Locate the cell with the specified text and output its [x, y] center coordinate. 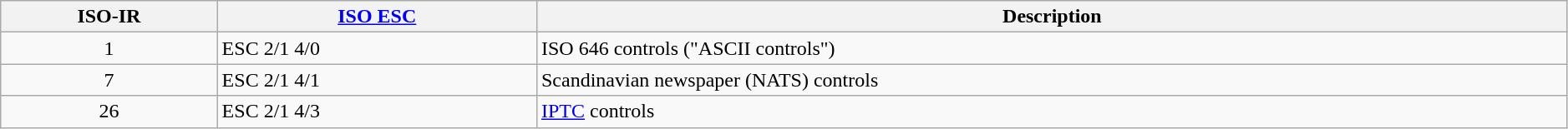
7 [109, 80]
ESC 2/1 4/3 [377, 112]
ESC 2/1 4/0 [377, 48]
ESC 2/1 4/1 [377, 80]
IPTC controls [1052, 112]
Description [1052, 17]
Scandinavian newspaper (NATS) controls [1052, 80]
ISO ESC [377, 17]
26 [109, 112]
1 [109, 48]
ISO-IR [109, 17]
ISO 646 controls ("ASCII controls") [1052, 48]
